For the text-containing cell, return its midpoint in [x, y] coordinate format. 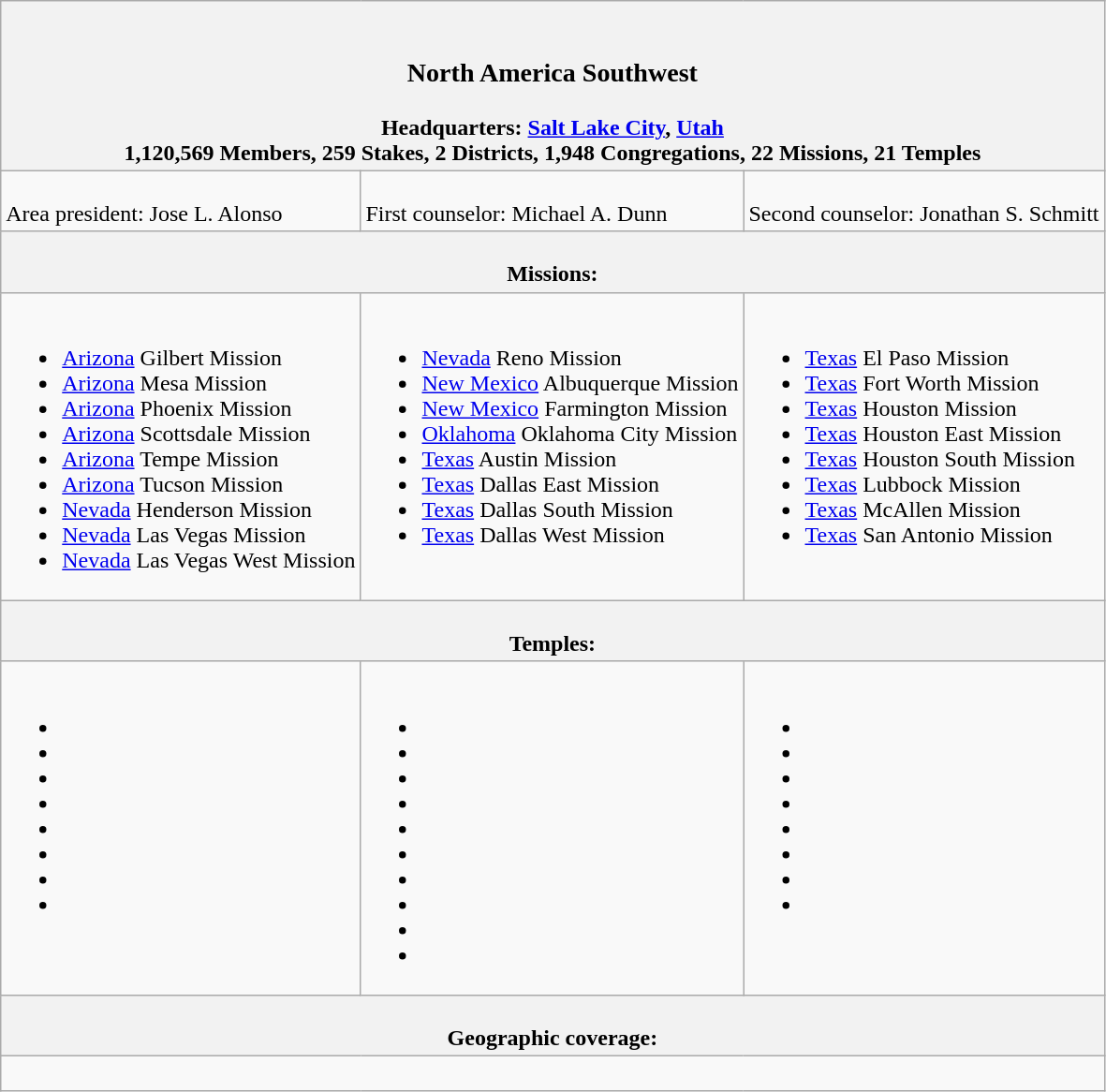
North America SouthwestHeadquarters: Salt Lake City, Utah1,120,569 Members, 259 Stakes, 2 Districts, 1,948 Congregations, 22 Missions, 21 Temples [553, 86]
First counselor: Michael A. Dunn [553, 200]
Area president: Jose L. Alonso [181, 200]
Second counselor: Jonathan S. Schmitt [923, 200]
Temples: [553, 631]
Geographic coverage: [553, 1025]
Missions: [553, 262]
